Output the (X, Y) coordinate of the center of the cell containing the given text.  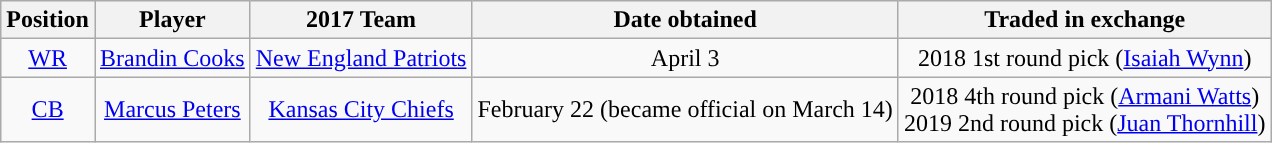
February 22 (became official on March 14) (685, 110)
Date obtained (685, 20)
New England Patriots (361, 58)
Position (48, 20)
Traded in exchange (1084, 20)
2018 1st round pick (Isaiah Wynn) (1084, 58)
Kansas City Chiefs (361, 110)
CB (48, 110)
April 3 (685, 58)
Brandin Cooks (172, 58)
Player (172, 20)
2017 Team (361, 20)
2018 4th round pick (Armani Watts) 2019 2nd round pick (Juan Thornhill) (1084, 110)
WR (48, 58)
Marcus Peters (172, 110)
